For the text-containing cell, return its midpoint in [x, y] coordinate format. 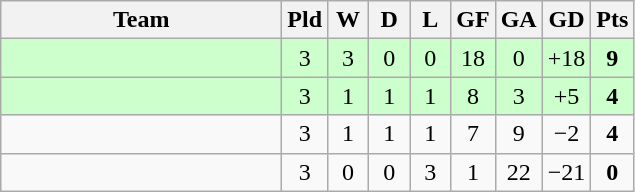
GA [518, 20]
18 [473, 58]
D [390, 20]
W [348, 20]
−2 [566, 134]
−21 [566, 172]
GF [473, 20]
22 [518, 172]
Pld [305, 20]
8 [473, 96]
Team [142, 20]
L [430, 20]
7 [473, 134]
+5 [566, 96]
Pts [612, 20]
+18 [566, 58]
GD [566, 20]
